Determine the (X, Y) coordinate at the center of the cell enclosing the given text.  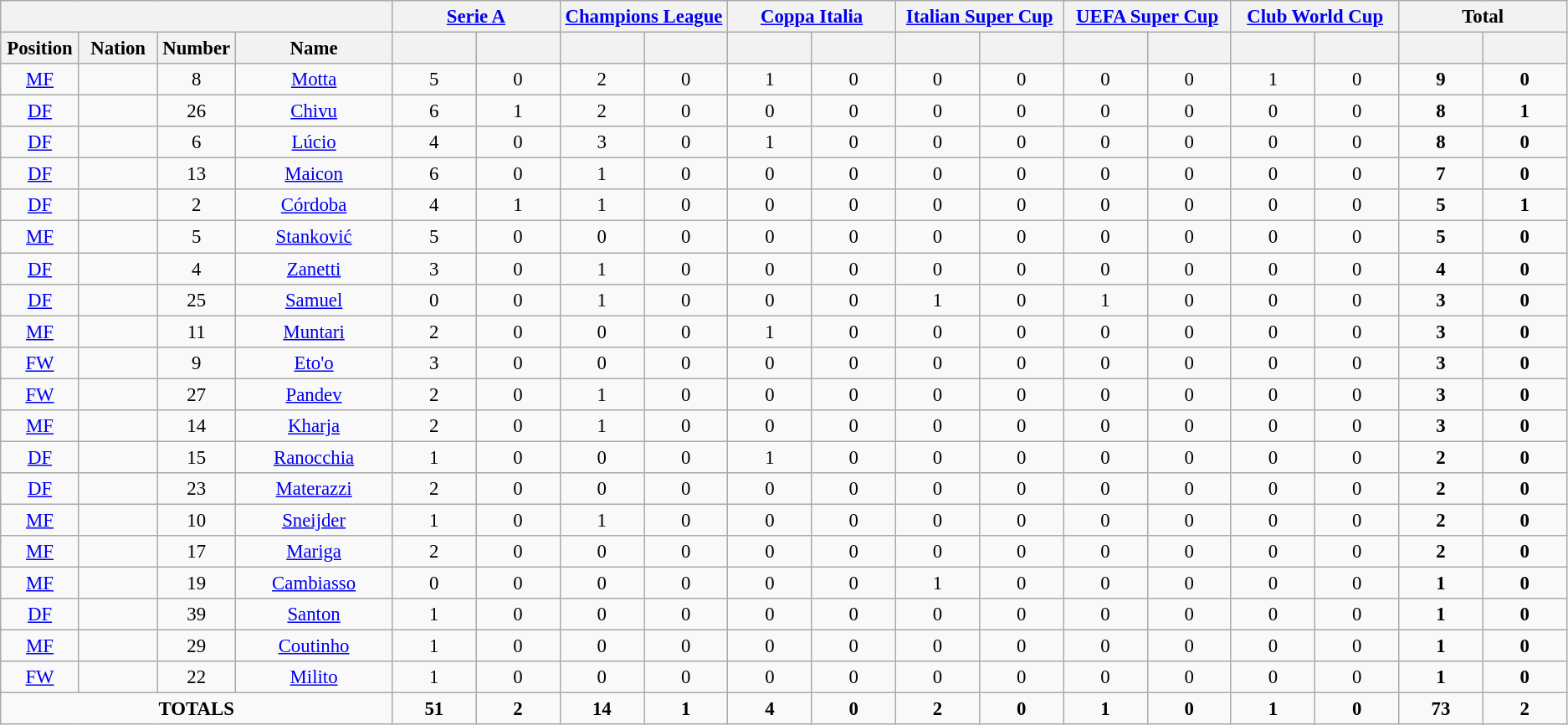
Maicon (315, 174)
29 (197, 646)
Sneijder (315, 520)
19 (197, 584)
Coutinho (315, 646)
Cambiasso (315, 584)
51 (434, 709)
Motta (315, 80)
Italian Super Cup (979, 17)
Number (197, 49)
UEFA Super Cup (1147, 17)
Santon (315, 614)
Milito (315, 677)
15 (197, 457)
Córdoba (315, 205)
13 (197, 174)
Position (40, 49)
Champions League (644, 17)
17 (197, 552)
Name (315, 49)
Zanetti (315, 269)
Chivu (315, 111)
27 (197, 394)
Club World Cup (1314, 17)
11 (197, 332)
73 (1441, 709)
Stanković (315, 237)
Samuel (315, 300)
Mariga (315, 552)
7 (1441, 174)
Lúcio (315, 142)
TOTALS (197, 709)
39 (197, 614)
Nation (118, 49)
23 (197, 489)
Coppa Italia (812, 17)
26 (197, 111)
Serie A (476, 17)
Total (1483, 17)
10 (197, 520)
Ranocchia (315, 457)
Eto'o (315, 362)
Pandev (315, 394)
22 (197, 677)
Muntari (315, 332)
25 (197, 300)
Materazzi (315, 489)
Kharja (315, 426)
